Locate the cell with the specified text and output its (x, y) center coordinate. 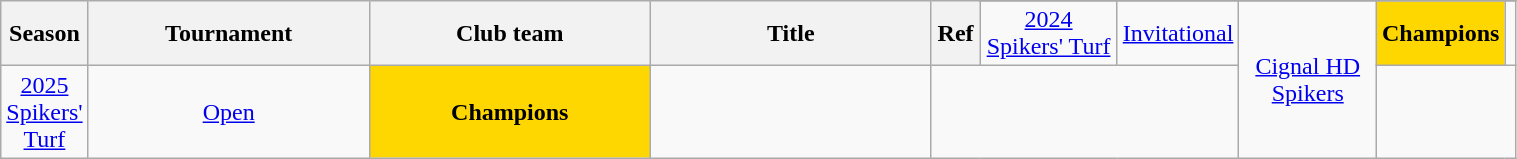
Season (44, 34)
Open (228, 112)
Ref (956, 34)
Club team (510, 34)
2025 Spikers' Turf (44, 112)
Tournament (228, 34)
Cignal HD Spikers (1308, 80)
Invitational (1178, 34)
Title (790, 34)
2024 Spikers' Turf (1048, 34)
